Determine the (x, y) coordinate at the center of the cell enclosing the given text.  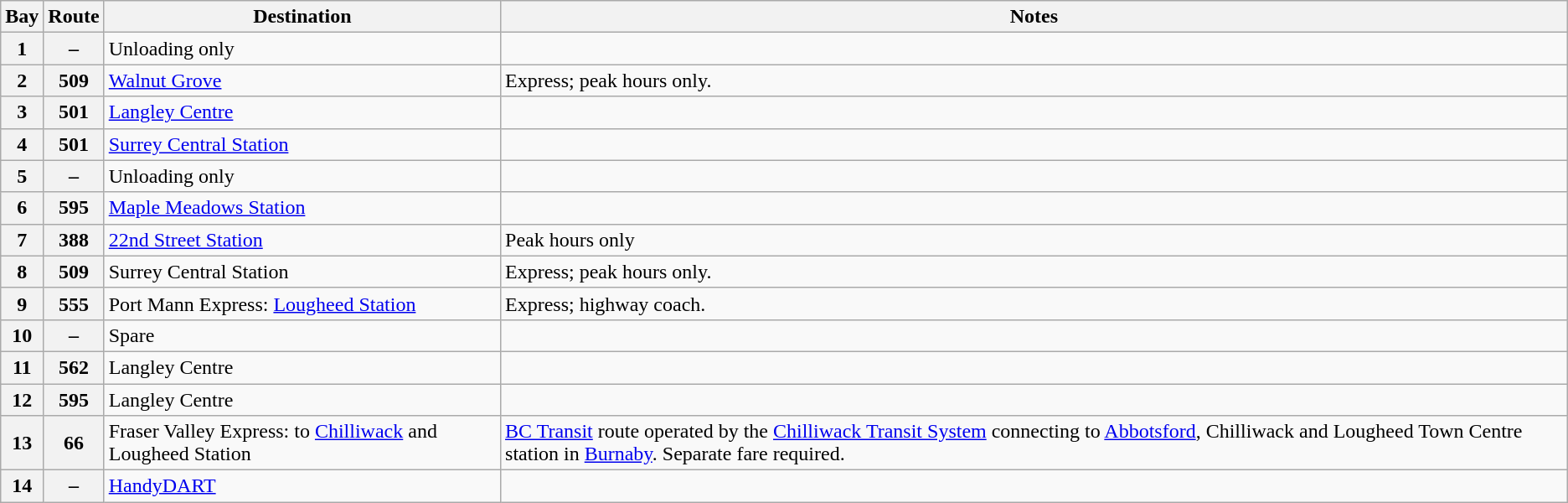
9 (22, 303)
11 (22, 367)
5 (22, 176)
Bay (22, 17)
Spare (302, 335)
HandyDART (302, 486)
10 (22, 335)
1 (22, 49)
22nd Street Station (302, 240)
12 (22, 400)
Fraser Valley Express: to Chilliwack and Lougheed Station (302, 443)
13 (22, 443)
Walnut Grove (302, 80)
Express; highway coach. (1034, 303)
7 (22, 240)
14 (22, 486)
Peak hours only (1034, 240)
388 (74, 240)
562 (74, 367)
6 (22, 208)
8 (22, 272)
Route (74, 17)
555 (74, 303)
Destination (302, 17)
66 (74, 443)
Port Mann Express: Lougheed Station (302, 303)
3 (22, 112)
Notes (1034, 17)
2 (22, 80)
Maple Meadows Station (302, 208)
4 (22, 144)
